Scan for the cell matching the given text and deliver its (x, y) coordinate at center. 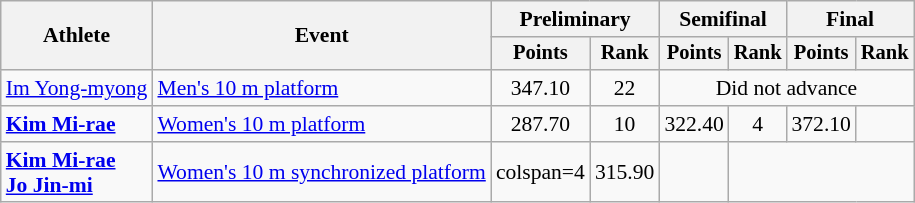
315.90 (624, 172)
Im Yong-myong (77, 88)
Semifinal (722, 19)
Men's 10 m platform (321, 88)
322.40 (694, 124)
Event (321, 36)
Kim Mi-raeJo Jin-mi (77, 172)
Did not advance (786, 88)
Women's 10 m synchronized platform (321, 172)
Women's 10 m platform (321, 124)
Final (850, 19)
Athlete (77, 36)
Kim Mi-rae (77, 124)
4 (758, 124)
10 (624, 124)
287.70 (540, 124)
347.10 (540, 88)
22 (624, 88)
colspan=4 (540, 172)
372.10 (820, 124)
Preliminary (576, 19)
